Locate the cell with the specified text and output its (X, Y) center coordinate. 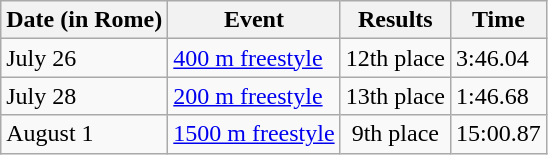
Date (in Rome) (84, 20)
Results (395, 20)
12th place (395, 58)
August 1 (84, 134)
15:00.87 (498, 134)
Event (254, 20)
3:46.04 (498, 58)
1:46.68 (498, 96)
200 m freestyle (254, 96)
400 m freestyle (254, 58)
13th place (395, 96)
July 28 (84, 96)
9th place (395, 134)
July 26 (84, 58)
1500 m freestyle (254, 134)
Time (498, 20)
